Locate the cell with the specified text and output its [X, Y] center coordinate. 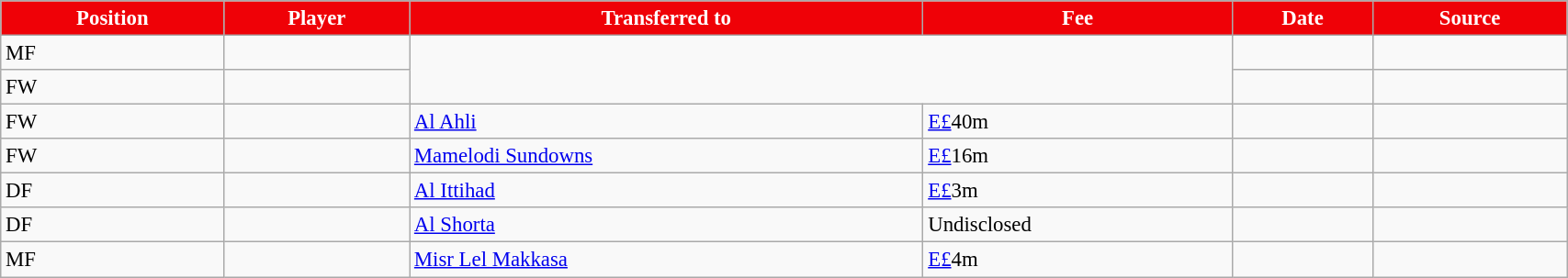
Date [1303, 18]
E£40m [1077, 122]
E£4m [1077, 260]
Misr Lel Makkasa [667, 260]
E£3m [1077, 191]
Player [317, 18]
Al Ittihad [667, 191]
E£16m [1077, 156]
Undisclosed [1077, 225]
Transferred to [667, 18]
Al Ahli [667, 122]
Mamelodi Sundowns [667, 156]
Fee [1077, 18]
Source [1470, 18]
Al Shorta [667, 225]
Position [112, 18]
